Capture the cell that displays the provided text and extract its [x, y] central coordinate. 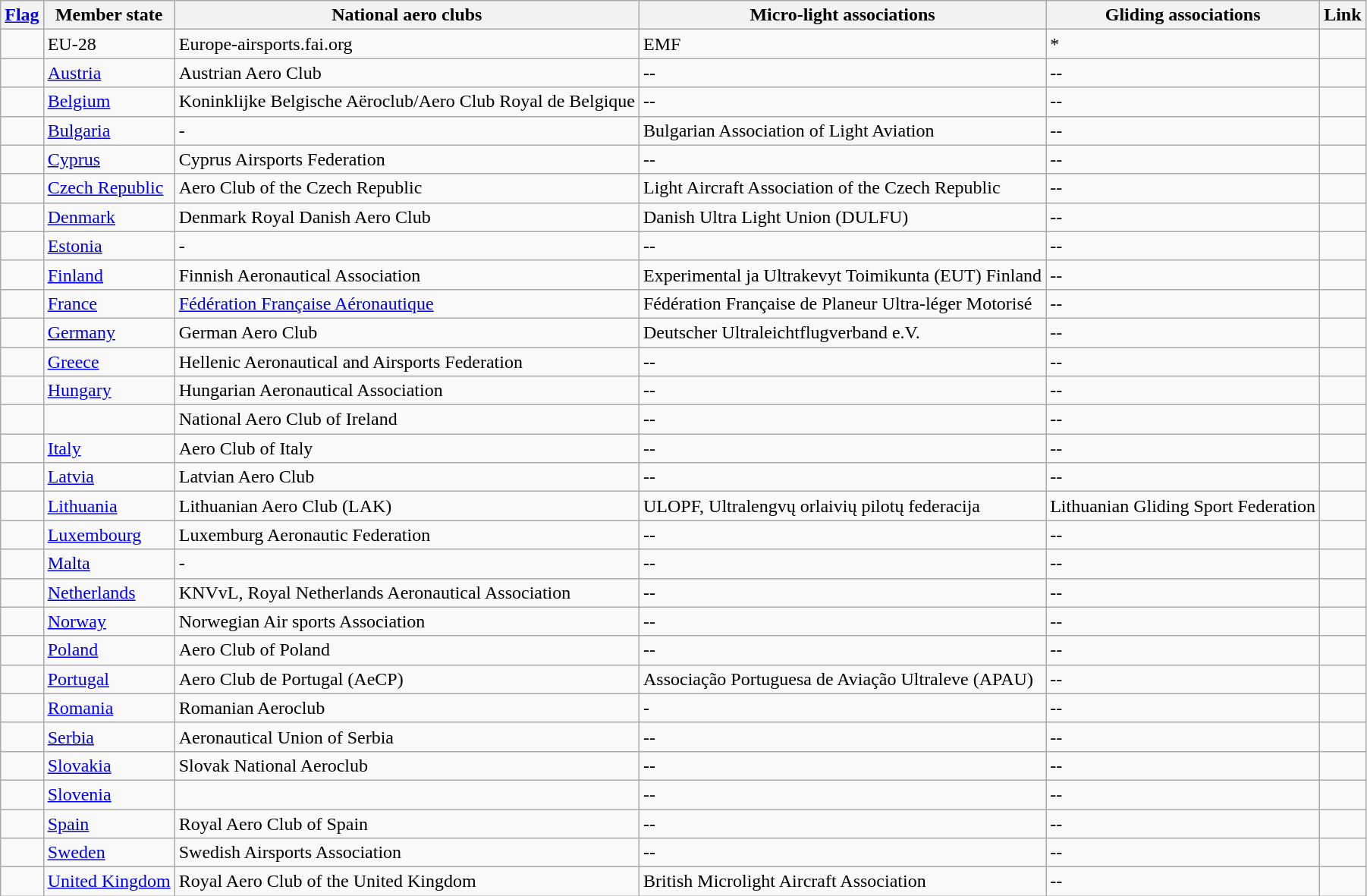
Spain [109, 823]
Finnish Aeronautical Association [407, 275]
KNVvL, Royal Netherlands Aeronautical Association [407, 593]
Lithuania [109, 506]
Serbia [109, 737]
British Microlight Aircraft Association [842, 882]
Estonia [109, 246]
Swedish Airsports Association [407, 853]
Hellenic Aeronautical and Airsports Federation [407, 362]
Europe-airsports.fai.org [407, 44]
Flag [22, 15]
* [1183, 44]
Aero Club of the Czech Republic [407, 188]
Aero Club of Italy [407, 448]
Greece [109, 362]
National Aero Club of Ireland [407, 420]
Hungarian Aeronautical Association [407, 391]
Danish Ultra Light Union (DULFU) [842, 217]
Latvia [109, 477]
Denmark Royal Danish Aero Club [407, 217]
Aero Club de Portugal (AeCP) [407, 679]
Fédération Française Aéronautique [407, 303]
Lithuanian Gliding Sport Federation [1183, 506]
ULOPF, Ultralengvų orlaivių pilotų federacija [842, 506]
Cyprus Airsports Federation [407, 159]
Micro-light associations [842, 15]
Hungary [109, 391]
Cyprus [109, 159]
Aeronautical Union of Serbia [407, 737]
Luxemburg Aeronautic Federation [407, 535]
Norway [109, 621]
Deutscher Ultraleichtflugverband e.V. [842, 332]
Slovak National Aeroclub [407, 766]
Royal Aero Club of Spain [407, 823]
Romania [109, 708]
Experimental ja Ultrakevyt Toimikunta (EUT) Finland [842, 275]
Lithuanian Aero Club (LAK) [407, 506]
Portugal [109, 679]
Italy [109, 448]
Poland [109, 650]
EMF [842, 44]
Slovakia [109, 766]
Czech Republic [109, 188]
Latvian Aero Club [407, 477]
EU-28 [109, 44]
Sweden [109, 853]
Koninklijke Belgische Aëroclub/Aero Club Royal de Belgique [407, 102]
Slovenia [109, 794]
Finland [109, 275]
National aero clubs [407, 15]
United Kingdom [109, 882]
Netherlands [109, 593]
Malta [109, 564]
Austria [109, 73]
Belgium [109, 102]
Bulgarian Association of Light Aviation [842, 130]
Aero Club of Poland [407, 650]
German Aero Club [407, 332]
Luxembourg [109, 535]
Associação Portuguesa de Aviação Ultraleve (APAU) [842, 679]
Bulgaria [109, 130]
Light Aircraft Association of the Czech Republic [842, 188]
Royal Aero Club of the United Kingdom [407, 882]
Gliding associations [1183, 15]
Link [1343, 15]
Germany [109, 332]
Romanian Aeroclub [407, 708]
Denmark [109, 217]
Norwegian Air sports Association [407, 621]
Member state [109, 15]
Austrian Aero Club [407, 73]
France [109, 303]
Fédération Française de Planeur Ultra-léger Motorisé [842, 303]
